Provide the [X, Y] coordinate of the cell's center where the given text is located.  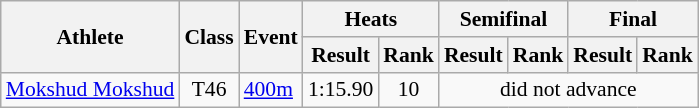
400m [271, 90]
Athlete [90, 36]
Heats [371, 19]
1:15.90 [340, 90]
T46 [208, 90]
Class [208, 36]
Mokshud Mokshud [90, 90]
Event [271, 36]
Final [632, 19]
did not advance [568, 90]
10 [408, 90]
Semifinal [504, 19]
